Pinpoint the cell where the given text exists, returning its (x, y) midpoint coordinate. 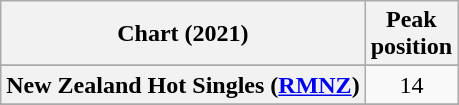
Chart (2021) (183, 34)
New Zealand Hot Singles (RMNZ) (183, 85)
Peakposition (411, 34)
14 (411, 85)
